Output the [x, y] coordinate of the center of the cell containing the given text.  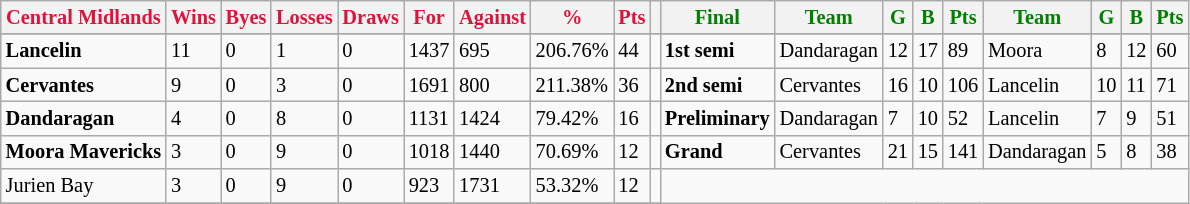
38 [1170, 152]
Byes [246, 17]
1691 [429, 85]
Preliminary [718, 118]
Central Midlands [84, 17]
% [572, 17]
5 [1106, 152]
1440 [492, 152]
21 [898, 152]
211.38% [572, 85]
Moora Mavericks [84, 152]
1018 [429, 152]
51 [1170, 118]
1437 [429, 51]
Against [492, 17]
Final [718, 17]
1st semi [718, 51]
60 [1170, 51]
71 [1170, 85]
Losses [304, 17]
15 [928, 152]
800 [492, 85]
1424 [492, 118]
Draws [371, 17]
36 [632, 85]
1131 [429, 118]
Jurien Bay [84, 186]
44 [632, 51]
141 [963, 152]
89 [963, 51]
923 [429, 186]
695 [492, 51]
70.69% [572, 152]
For [429, 17]
Moora [1037, 51]
106 [963, 85]
1 [304, 51]
4 [194, 118]
Wins [194, 17]
17 [928, 51]
Grand [718, 152]
52 [963, 118]
2nd semi [718, 85]
206.76% [572, 51]
53.32% [572, 186]
79.42% [572, 118]
1731 [492, 186]
